Find where the given text appears and provide that cell's center as [x, y] coordinate. 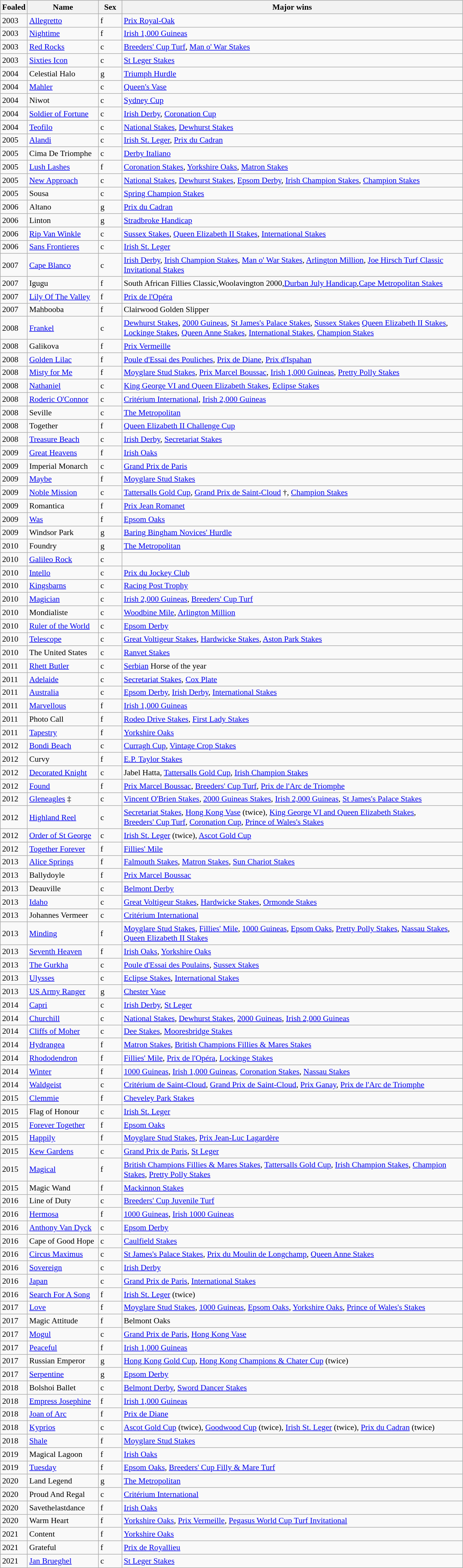
Stradbroke Handicap [292, 220]
Dee Stakes, Mooresbridge Stakes [292, 1031]
Triumph Hurdle [292, 74]
Hermosa [63, 1214]
Great Voltigeur Stakes, Hardwicke Stakes, Ormonde Stakes [292, 902]
Name [63, 7]
Together Forever [63, 849]
Was [63, 519]
Jan Brueghel [63, 1561]
Windsor Park [63, 533]
Ranvet Stakes [292, 653]
Line of Duty [63, 1201]
Poule d'Essai des Pouliches, Prix de Diane, Prix d'Ispahan [292, 360]
Empress Josephine [63, 1401]
Together [63, 426]
Prix de Royallieu [292, 1548]
St James's Palace Stakes, Prix du Moulin de Longchamp, Queen Anne Stakes [292, 1254]
Mahler [63, 87]
Capri [63, 1005]
Critérium International, Irish 2,000 Guineas [292, 400]
Mahbooba [63, 310]
British Champions Fillies & Mares Stakes, Tattersalls Gold Cup, Irish Champion Stakes, Champion Stakes, Pretty Polly Stakes [292, 1170]
Teofilo [63, 127]
Serpentine [63, 1375]
Maybe [63, 479]
Prix de l'Opéra [292, 297]
Prix de Diane [292, 1414]
Tuesday [63, 1468]
Anthony Van Dyck [63, 1228]
South African Fillies Classic,Woolavington 2000,Durban July Handicap,Cape Metropolitan Stakes [292, 283]
Coronation Stakes, Yorkshire Oaks, Matron Stakes [292, 167]
Linton [63, 220]
Irish 2,000 Guineas, Breeders' Cup Turf [292, 599]
Cima De Triomphe [63, 154]
Circus Maximus [63, 1254]
1000 Guineas, Irish 1,000 Guineas, Coronation Stakes, Nassau Stakes [292, 1072]
Caulfield Stakes [292, 1241]
Critérium de Saint-Cloud, Grand Prix de Saint-Cloud, Prix Ganay, Prix de l'Arc de Triomphe [292, 1085]
Romantica [63, 506]
Tattersalls Gold Cup, Grand Prix de Saint-Cloud †, Champion Stakes [292, 493]
Eclipse Stakes, International Stakes [292, 978]
Rhododendron [63, 1058]
Curragh Cup, Vintage Crop Stakes [292, 746]
Moyglare Stud Stakes, 1000 Guineas, Epsom Oaks, Yorkshire Oaks, Prince of Wales's Stakes [292, 1308]
Hydrangea [63, 1045]
Prix Marcel Boussac, Breeders' Cup Turf, Prix de l'Arc de Triomphe [292, 786]
Derby Italiano [292, 154]
Igugu [63, 283]
Prix Vermeille [292, 346]
Misty for Me [63, 373]
Savethelastdance [63, 1508]
Magic Attitude [63, 1321]
Tapestry [63, 733]
Queen's Vase [292, 87]
Sans Frontieres [63, 247]
Grand Prix de Paris [292, 466]
Fillies' Mile, Prix de l'Opéra, Lockinge Stakes [292, 1058]
1000 Guineas, Irish 1000 Guineas [292, 1214]
Soldier of Fortune [63, 114]
Roderic O'Connor [63, 400]
Galikova [63, 346]
Telescope [63, 639]
Peaceful [63, 1348]
Marvellous [63, 706]
Minding [63, 934]
Churchill [63, 1018]
Galileo Rock [63, 559]
Belmont Derby, Sword Dancer Stakes [292, 1388]
Magician [63, 599]
Australia [63, 693]
Ulysses [63, 978]
Ruler of the World [63, 626]
Photo Call [63, 719]
Breeders' Cup Juvenile Turf [292, 1201]
Great Voltigeur Stakes, Hardwicke Stakes, Aston Park Stakes [292, 639]
King George VI and Queen Elizabeth Stakes, Eclipse Stakes [292, 386]
Shale [63, 1441]
National Stakes, Dewhurst Stakes, 2000 Guineas, Irish 2,000 Guineas [292, 1018]
Magic Wand [63, 1188]
E.P. Taylor Stakes [292, 759]
Grand Prix de Paris, St Leger [292, 1152]
US Army Ranger [63, 992]
Rhett Butler [63, 666]
Baring Bingham Novices' Hurdle [292, 533]
Grateful [63, 1548]
Proud And Regal [63, 1494]
Prix Marcel Boussac [292, 875]
Joan of Arc [63, 1414]
Lily Of The Valley [63, 297]
Lush Lashes [63, 167]
Land Legend [63, 1481]
Irish St. Leger, Prix du Cadran [292, 140]
Rip Van Winkle [63, 234]
Celestial Halo [63, 74]
Vincent O'Brien Stakes, 2000 Guineas Stakes, Irish 2,000 Guineas, St James's Palace Stakes [292, 799]
Search For A Song [63, 1295]
Winter [63, 1072]
Order of St George [63, 835]
Magical [63, 1170]
Cape of Good Hope [63, 1241]
Matron Stakes, British Champions Fillies & Mares Stakes [292, 1045]
Irish Derby, Coronation Cup [292, 114]
Racing Post Trophy [292, 586]
Grand Prix de Paris, International Stakes [292, 1281]
Foaled [14, 7]
Major wins [292, 7]
Love [63, 1308]
Irish Derby, St Leger [292, 1005]
Adelaide [63, 679]
The Gurkha [63, 965]
Prix du Cadran [292, 207]
Noble Mission [63, 493]
Irish Oaks, Yorkshire Oaks [292, 952]
Moyglare Stud Stakes, Fillies' Mile, 1000 Guineas, Epsom Oaks, Pretty Polly Stakes, Nassau Stakes, Queen Elizabeth II Stakes [292, 934]
The United States [63, 653]
Ascot Gold Cup (twice), Goodwood Cup (twice), Irish St. Leger (twice), Prix du Cadran (twice) [292, 1428]
National Stakes, Dewhurst Stakes [292, 127]
Altano [63, 207]
Spring Champion Stakes [292, 194]
Sousa [63, 194]
Bolshoi Ballet [63, 1388]
Sixties Icon [63, 61]
Prix du Jockey Club [292, 573]
Irish Derby [292, 1268]
Japan [63, 1281]
Irish Derby, Irish Champion Stakes, Man o' War Stakes, Arlington Million, Joe Hirsch Turf Classic Invitational Stakes [292, 265]
Highland Reel [63, 817]
Flag of Honour [63, 1112]
Allegretto [63, 21]
Idaho [63, 902]
Imperial Monarch [63, 466]
Sex [110, 7]
Ballydoyle [63, 875]
Nathaniel [63, 386]
Found [63, 786]
Mackinnon Stakes [292, 1188]
Hong Kong Gold Cup, Hong Kong Champions & Chater Cup (twice) [292, 1361]
Grand Prix de Paris, Hong Kong Vase [292, 1335]
Kew Gardens [63, 1152]
Cape Blanco [63, 265]
Prix Royal-Oak [292, 21]
Kyprios [63, 1428]
Fillies' Mile [292, 849]
Prix Jean Romanet [292, 506]
Russian Emperor [63, 1361]
Intello [63, 573]
Clemmie [63, 1098]
Content [63, 1534]
Great Heavens [63, 453]
Sussex Stakes, Queen Elizabeth II Stakes, International Stakes [292, 234]
Queen Elizabeth II Challenge Cup [292, 426]
Rodeo Drive Stakes, First Lady Stakes [292, 719]
Treasure Beach [63, 440]
Red Rocks [63, 47]
Seventh Heaven [63, 952]
Sovereign [63, 1268]
Poule d'Essai des Poulains, Sussex Stakes [292, 965]
Secretariat Stakes, Hong Kong Vase (twice), King George VI and Queen Elizabeth Stakes,Breeders' Cup Turf, Coronation Cup, Prince of Wales's Stakes [292, 817]
Curvy [63, 759]
Cliffs of Moher [63, 1031]
Secretariat Stakes, Cox Plate [292, 679]
Clairwood Golden Slipper [292, 310]
Jabel Hatta, Tattersalls Gold Cup, Irish Champion Stakes [292, 773]
Irish St. Leger (twice), Ascot Gold Cup [292, 835]
Breeders' Cup Turf, Man o' War Stakes [292, 47]
Moyglare Stud Stakes, Prix Marcel Boussac, Irish 1,000 Guineas, Pretty Polly Stakes [292, 373]
Falmouth Stakes, Matron Stakes, Sun Chariot Stakes [292, 862]
Cheveley Park Stakes [292, 1098]
Irish St. Leger (twice) [292, 1295]
Nightime [63, 34]
Epsom Oaks, Breeders' Cup Filly & Mare Turf [292, 1468]
Deauville [63, 889]
Foundry [63, 546]
National Stakes, Dewhurst Stakes, Epsom Derby, Irish Champion Stakes, Champion Stakes [292, 180]
Bondi Beach [63, 746]
Yorkshire Oaks, Prix Vermeille, Pegasus World Cup Turf Invitational [292, 1521]
Irish Derby, Secretariat Stakes [292, 440]
Decorated Knight [63, 773]
Frankel [63, 328]
Happily [63, 1138]
Magical Lagoon [63, 1454]
Forever Together [63, 1125]
Sydney Cup [292, 101]
Seville [63, 413]
Waldgeist [63, 1085]
Chester Vase [292, 992]
Alandi [63, 140]
Mondialiste [63, 613]
Niwot [63, 101]
Belmont Oaks [292, 1321]
Alice Springs [63, 862]
Woodbine Mile, Arlington Million [292, 613]
Serbian Horse of the year [292, 666]
Warm Heart [63, 1521]
Kingsbarns [63, 586]
Johannes Vermeer [63, 916]
Gleneagles ‡ [63, 799]
Moyglare Stud Stakes, Prix Jean-Luc Lagardère [292, 1138]
Epsom Derby, Irish Derby, International Stakes [292, 693]
New Approach [63, 180]
Belmont Derby [292, 889]
Mogul [63, 1335]
Golden Lilac [63, 360]
